Locate the cell with the specified text and output its [x, y] center coordinate. 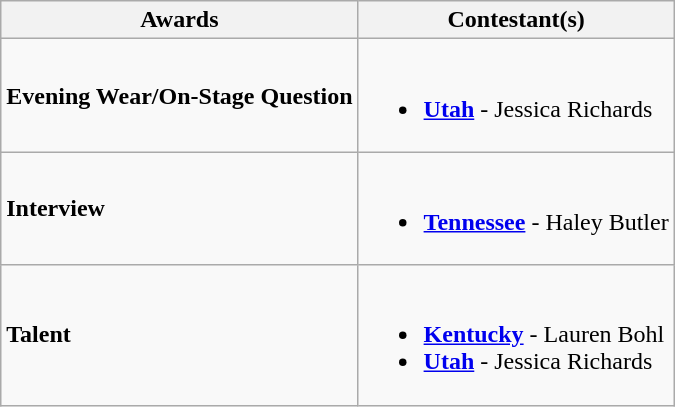
Evening Wear/On-Stage Question [180, 96]
Talent [180, 335]
Interview [180, 208]
Contestant(s) [516, 20]
Kentucky - Lauren Bohl Utah - Jessica Richards [516, 335]
Tennessee - Haley Butler [516, 208]
Awards [180, 20]
Utah - Jessica Richards [516, 96]
